Pinpoint the cell where the given text exists, returning its [x, y] midpoint coordinate. 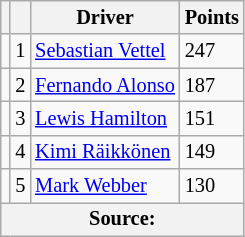
247 [212, 51]
1 [20, 51]
Mark Webber [105, 186]
130 [212, 186]
3 [20, 118]
4 [20, 152]
Points [212, 17]
149 [212, 152]
5 [20, 186]
Kimi Räikkönen [105, 152]
Driver [105, 17]
Source: [122, 219]
Fernando Alonso [105, 85]
151 [212, 118]
Sebastian Vettel [105, 51]
Lewis Hamilton [105, 118]
2 [20, 85]
187 [212, 85]
